Search for the cell housing the specified text and yield its [X, Y] center coordinate. 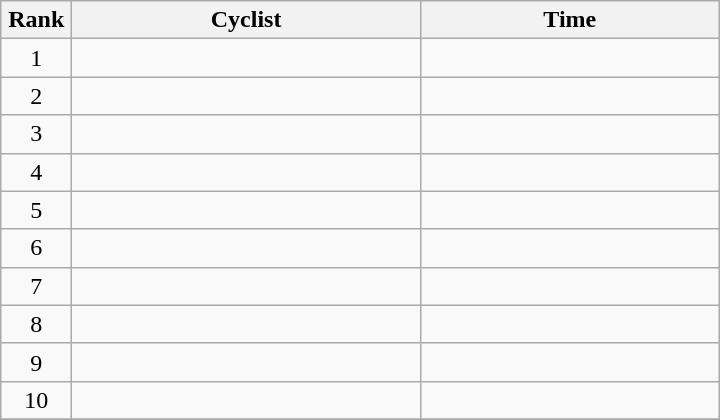
3 [36, 134]
7 [36, 286]
9 [36, 362]
6 [36, 248]
1 [36, 58]
Time [570, 20]
2 [36, 96]
8 [36, 324]
10 [36, 400]
Rank [36, 20]
Cyclist [246, 20]
5 [36, 210]
4 [36, 172]
